For the text-containing cell, return its midpoint in [x, y] coordinate format. 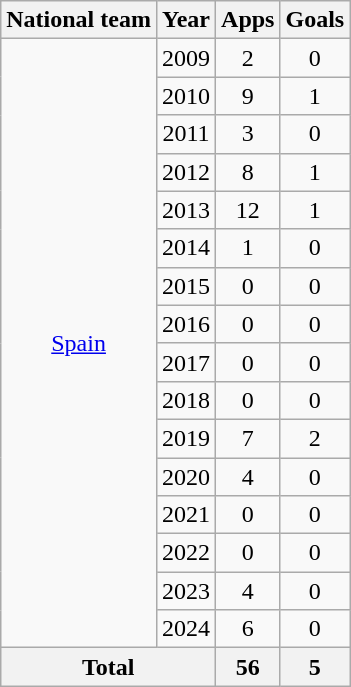
2020 [186, 477]
Total [108, 667]
2018 [186, 400]
2016 [186, 324]
2021 [186, 515]
56 [248, 667]
12 [248, 210]
2009 [186, 58]
2017 [186, 362]
2010 [186, 96]
5 [315, 667]
2015 [186, 286]
9 [248, 96]
2023 [186, 591]
2014 [186, 248]
2012 [186, 172]
National team [79, 20]
Spain [79, 344]
Goals [315, 20]
3 [248, 134]
2022 [186, 553]
2013 [186, 210]
Apps [248, 20]
2019 [186, 438]
2011 [186, 134]
8 [248, 172]
2024 [186, 629]
Year [186, 20]
6 [248, 629]
7 [248, 438]
